From the cell containing the given text, extract its center point as [X, Y] coordinate. 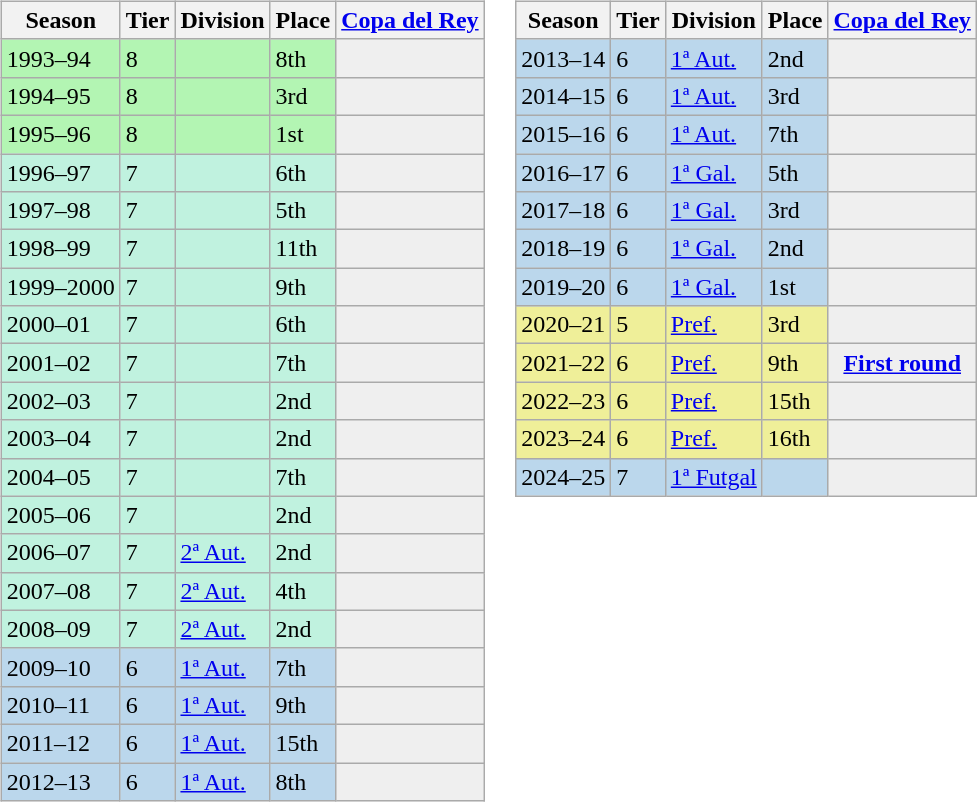
2014–15 [564, 96]
2017–18 [564, 211]
1994–95 [60, 96]
1995–96 [60, 134]
2016–17 [564, 173]
2011–12 [60, 743]
2001–02 [60, 363]
2019–20 [564, 287]
2012–13 [60, 781]
2003–04 [60, 439]
4th [303, 591]
2018–19 [564, 249]
2009–10 [60, 667]
2015–16 [564, 134]
2002–03 [60, 401]
2021–22 [564, 363]
5 [638, 325]
2024–25 [564, 477]
2022–23 [564, 401]
11th [303, 249]
1993–94 [60, 58]
1ª Futgal [714, 477]
1996–97 [60, 173]
2013–14 [564, 58]
2010–11 [60, 705]
1997–98 [60, 211]
2006–07 [60, 553]
2004–05 [60, 477]
1999–2000 [60, 287]
2023–24 [564, 439]
2008–09 [60, 629]
First round [902, 363]
2007–08 [60, 591]
2005–06 [60, 515]
1998–99 [60, 249]
2000–01 [60, 325]
16th [795, 439]
2020–21 [564, 325]
